Scan for the cell matching the given text and deliver its (X, Y) coordinate at center. 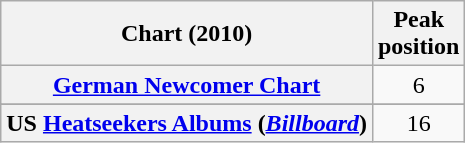
US Heatseekers Albums (Billboard) (187, 123)
16 (418, 123)
Chart (2010) (187, 34)
Peakposition (418, 34)
6 (418, 85)
German Newcomer Chart (187, 85)
